Provide the (X, Y) coordinate of the cell's center where the given text is located.  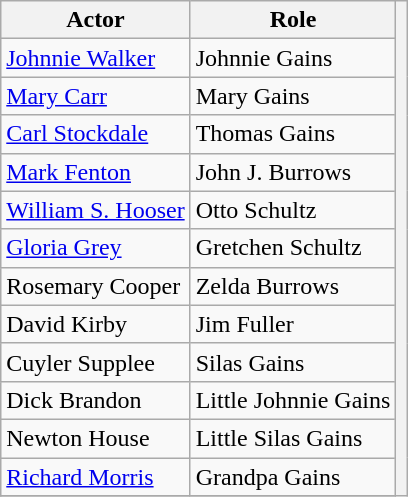
Rosemary Cooper (96, 286)
Role (293, 20)
John J. Burrows (293, 172)
Gloria Grey (96, 248)
Carl Stockdale (96, 134)
Johnnie Gains (293, 58)
Mark Fenton (96, 172)
Cuyler Supplee (96, 362)
Little Silas Gains (293, 438)
Zelda Burrows (293, 286)
Mary Gains (293, 96)
Thomas Gains (293, 134)
Grandpa Gains (293, 477)
Actor (96, 20)
David Kirby (96, 324)
Little Johnnie Gains (293, 400)
Johnnie Walker (96, 58)
Newton House (96, 438)
Richard Morris (96, 477)
William S. Hooser (96, 210)
Gretchen Schultz (293, 248)
Mary Carr (96, 96)
Silas Gains (293, 362)
Otto Schultz (293, 210)
Jim Fuller (293, 324)
Dick Brandon (96, 400)
